Provide the (X, Y) coordinate of the cell's center where the given text is located.  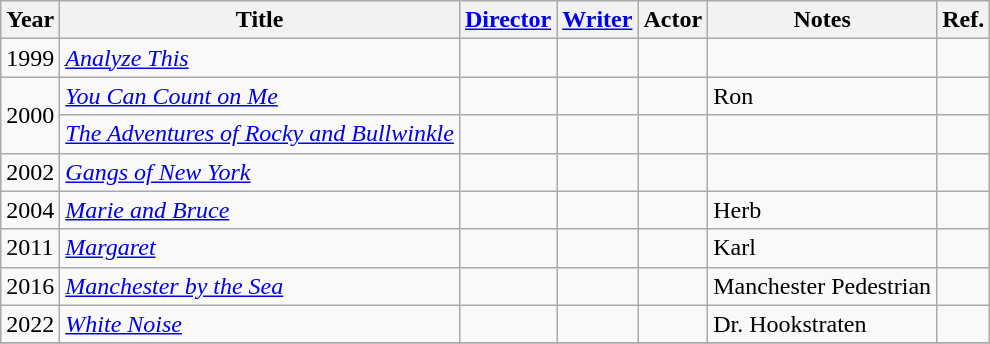
Writer (598, 20)
2011 (30, 248)
Herb (822, 210)
1999 (30, 58)
Karl (822, 248)
2000 (30, 115)
Actor (673, 20)
Ref. (964, 20)
Manchester by the Sea (260, 286)
2016 (30, 286)
Margaret (260, 248)
Ron (822, 96)
Analyze This (260, 58)
2004 (30, 210)
Director (508, 20)
Year (30, 20)
2002 (30, 172)
Gangs of New York (260, 172)
Notes (822, 20)
Title (260, 20)
You Can Count on Me (260, 96)
White Noise (260, 324)
Dr. Hookstraten (822, 324)
Manchester Pedestrian (822, 286)
Marie and Bruce (260, 210)
2022 (30, 324)
The Adventures of Rocky and Bullwinkle (260, 134)
